Return the (x, y) coordinate for the center point of the cell that contains the specified text.  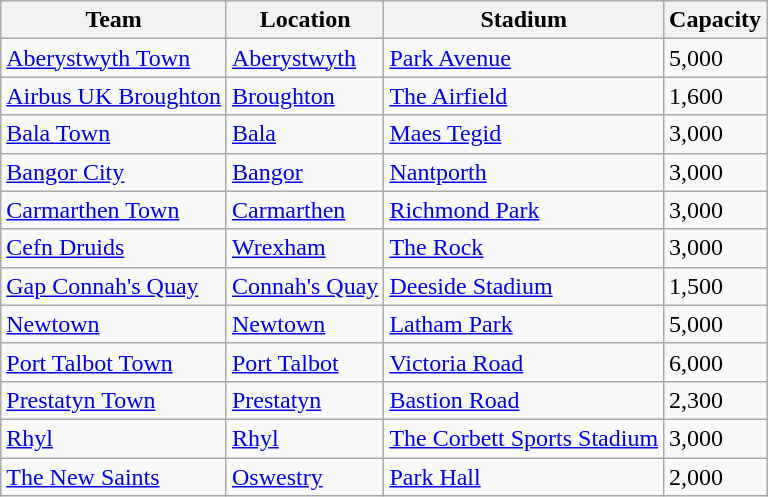
Aberystwyth Town (114, 58)
Team (114, 20)
Connah's Quay (304, 286)
Prestatyn Town (114, 400)
Bala (304, 134)
1,600 (716, 96)
Carmarthen Town (114, 210)
Cefn Druids (114, 248)
Nantporth (524, 172)
Park Hall (524, 477)
Bangor (304, 172)
The New Saints (114, 477)
The Rock (524, 248)
Wrexham (304, 248)
1,500 (716, 286)
2,300 (716, 400)
Aberystwyth (304, 58)
The Corbett Sports Stadium (524, 438)
Port Talbot (304, 362)
Bastion Road (524, 400)
Prestatyn (304, 400)
Richmond Park (524, 210)
Bangor City (114, 172)
Latham Park (524, 324)
Bala Town (114, 134)
2,000 (716, 477)
Gap Connah's Quay (114, 286)
Maes Tegid (524, 134)
6,000 (716, 362)
Airbus UK Broughton (114, 96)
Deeside Stadium (524, 286)
Carmarthen (304, 210)
Capacity (716, 20)
Stadium (524, 20)
Victoria Road (524, 362)
Port Talbot Town (114, 362)
The Airfield (524, 96)
Broughton (304, 96)
Location (304, 20)
Park Avenue (524, 58)
Oswestry (304, 477)
